Return [X, Y] of the center of cell containing provided text 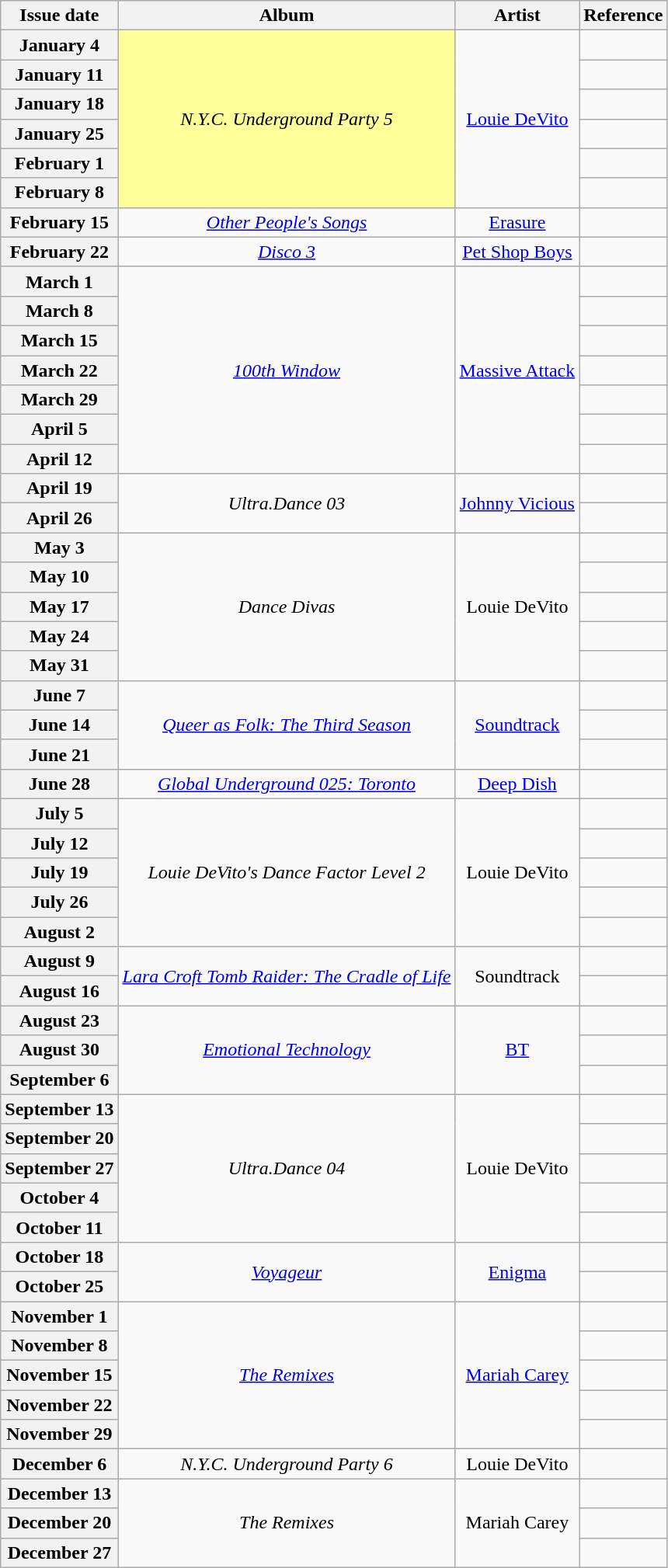
June 21 [59, 754]
March 29 [59, 400]
November 8 [59, 1346]
April 5 [59, 429]
May 3 [59, 548]
Lara Croft Tomb Raider: The Cradle of Life [287, 976]
August 30 [59, 1050]
July 5 [59, 813]
Global Underground 025: Toronto [287, 784]
September 27 [59, 1168]
October 25 [59, 1286]
Johnny Vicious [517, 503]
August 23 [59, 1020]
Louie DeVito's Dance Factor Level 2 [287, 872]
Dance Divas [287, 607]
May 10 [59, 577]
February 1 [59, 163]
100th Window [287, 370]
Artist [517, 16]
June 14 [59, 725]
August 2 [59, 932]
N.Y.C. Underground Party 5 [287, 119]
April 19 [59, 488]
December 6 [59, 1464]
March 8 [59, 311]
May 24 [59, 636]
Enigma [517, 1271]
July 12 [59, 843]
November 29 [59, 1434]
Album [287, 16]
October 4 [59, 1198]
BT [517, 1050]
November 15 [59, 1375]
August 16 [59, 991]
July 19 [59, 873]
September 6 [59, 1080]
Ultra.Dance 04 [287, 1168]
February 22 [59, 252]
April 12 [59, 459]
January 11 [59, 75]
Queer as Folk: The Third Season [287, 725]
Disco 3 [287, 252]
March 22 [59, 370]
January 25 [59, 134]
Erasure [517, 222]
February 15 [59, 222]
Reference [623, 16]
Voyageur [287, 1271]
Massive Attack [517, 370]
Other People's Songs [287, 222]
N.Y.C. Underground Party 6 [287, 1464]
November 1 [59, 1316]
Emotional Technology [287, 1050]
May 17 [59, 607]
October 18 [59, 1257]
Ultra.Dance 03 [287, 503]
Deep Dish [517, 784]
December 20 [59, 1523]
March 15 [59, 340]
September 13 [59, 1109]
October 11 [59, 1227]
November 22 [59, 1405]
February 8 [59, 193]
Pet Shop Boys [517, 252]
December 13 [59, 1493]
December 27 [59, 1552]
Issue date [59, 16]
May 31 [59, 666]
June 28 [59, 784]
March 1 [59, 281]
January 18 [59, 104]
July 26 [59, 902]
April 26 [59, 518]
June 7 [59, 695]
August 9 [59, 961]
September 20 [59, 1139]
January 4 [59, 45]
